Identify which cell holds the provided text, then report its [x, y] central coordinate. 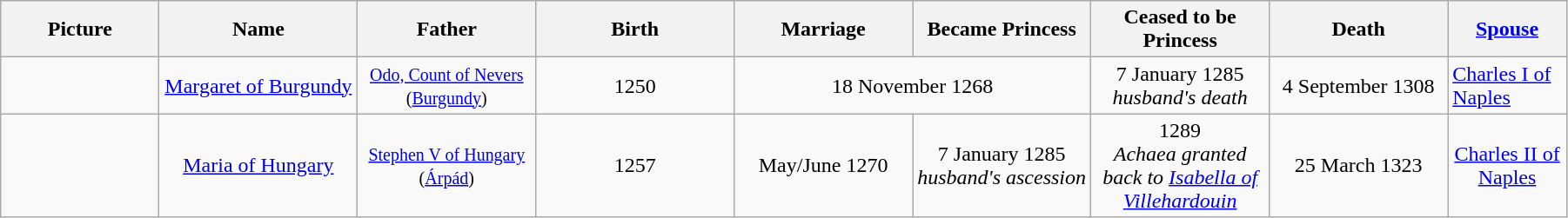
Stephen V of Hungary(Árpád) [447, 165]
7 January 1285husband's death [1180, 85]
Marriage [823, 30]
May/June 1270 [823, 165]
Birth [635, 30]
Charles I of Naples [1507, 85]
Odo, Count of Nevers(Burgundy) [447, 85]
Maria of Hungary [258, 165]
Spouse [1507, 30]
Became Princess [1002, 30]
Father [447, 30]
25 March 1323 [1359, 165]
Picture [80, 30]
1289Achaea granted back to Isabella of Villehardouin [1180, 165]
Ceased to be Princess [1180, 30]
Margaret of Burgundy [258, 85]
Charles II of Naples [1507, 165]
18 November 1268 [913, 85]
Name [258, 30]
4 September 1308 [1359, 85]
1257 [635, 165]
Death [1359, 30]
7 January 1285husband's ascession [1002, 165]
1250 [635, 85]
